Identify which cell holds the provided text, then report its (X, Y) central coordinate. 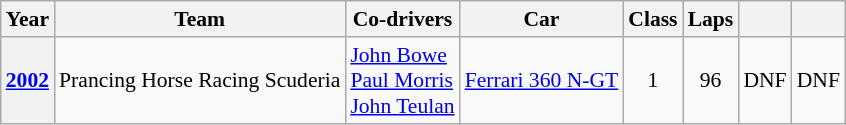
John Bowe Paul Morris John Teulan (402, 80)
Ferrari 360 N-GT (542, 80)
2002 (28, 80)
96 (711, 80)
Team (200, 19)
Prancing Horse Racing Scuderia (200, 80)
Laps (711, 19)
Car (542, 19)
Year (28, 19)
1 (652, 80)
Class (652, 19)
Co-drivers (402, 19)
